Return (X, Y) of the center of cell containing provided text 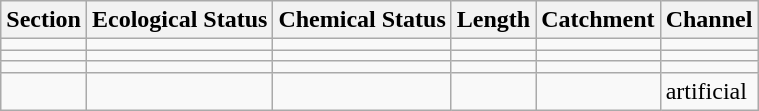
Length (493, 20)
Chemical Status (362, 20)
artificial (709, 91)
Channel (709, 20)
Ecological Status (179, 20)
Section (44, 20)
Catchment (598, 20)
